Pinpoint the cell where the given text exists, returning its (X, Y) midpoint coordinate. 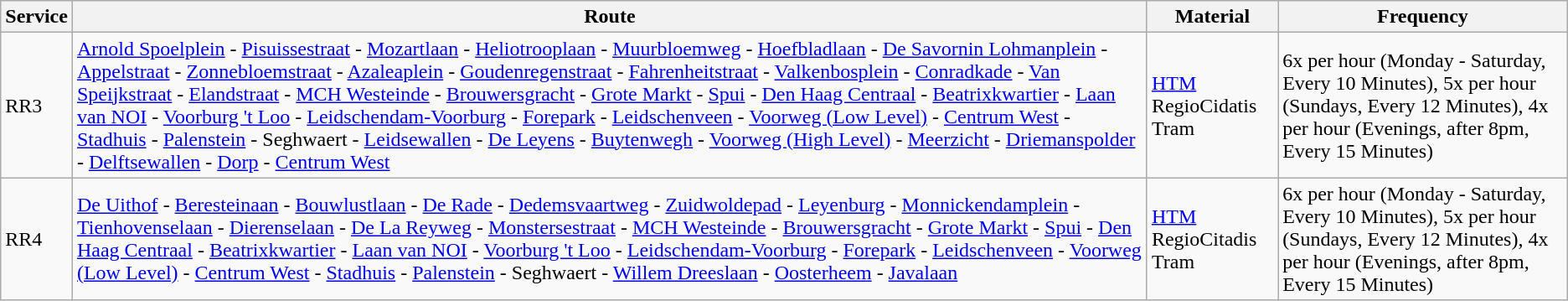
HTM RegioCidatis Tram (1212, 106)
Frequency (1423, 17)
RR4 (37, 239)
HTM RegioCitadis Tram (1212, 239)
RR3 (37, 106)
Route (610, 17)
Service (37, 17)
Material (1212, 17)
